Find where the given text appears and provide that cell's center as [x, y] coordinate. 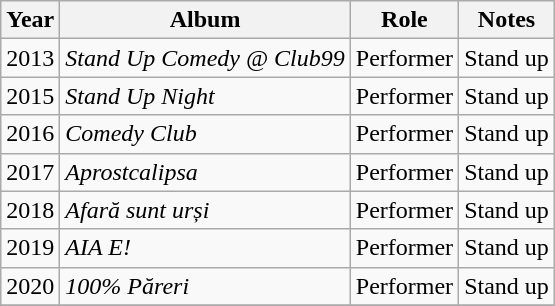
Aprostcalipsa [205, 172]
2016 [30, 134]
2013 [30, 58]
100% Păreri [205, 286]
Notes [507, 20]
Year [30, 20]
Stand Up Comedy @ Club99 [205, 58]
Role [404, 20]
Afară sunt urși [205, 210]
AIA E! [205, 248]
Album [205, 20]
2019 [30, 248]
2018 [30, 210]
2017 [30, 172]
2020 [30, 286]
Comedy Club [205, 134]
Stand Up Night [205, 96]
2015 [30, 96]
